Find where the given text appears and provide that cell's center as (x, y) coordinate. 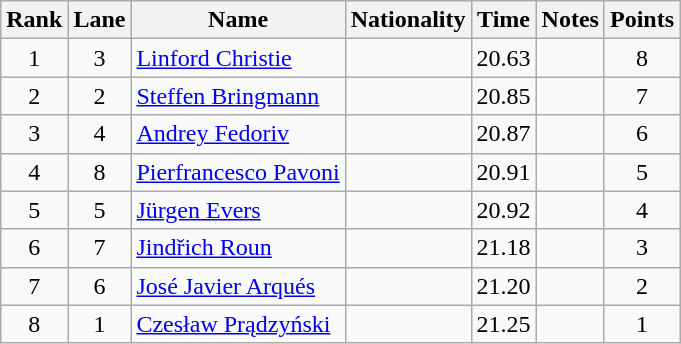
20.85 (504, 96)
Lane (100, 20)
Nationality (408, 20)
21.20 (504, 286)
20.91 (504, 172)
José Javier Arqués (238, 286)
Czesław Prądzyński (238, 324)
Andrey Fedoriv (238, 134)
Pierfrancesco Pavoni (238, 172)
Rank (34, 20)
Jürgen Evers (238, 210)
Linford Christie (238, 58)
Name (238, 20)
Time (504, 20)
21.18 (504, 248)
Notes (570, 20)
20.87 (504, 134)
20.63 (504, 58)
20.92 (504, 210)
Jindřich Roun (238, 248)
Steffen Bringmann (238, 96)
Points (642, 20)
21.25 (504, 324)
